Extract the (x, y) coordinate from the center of the cell holding the provided text.  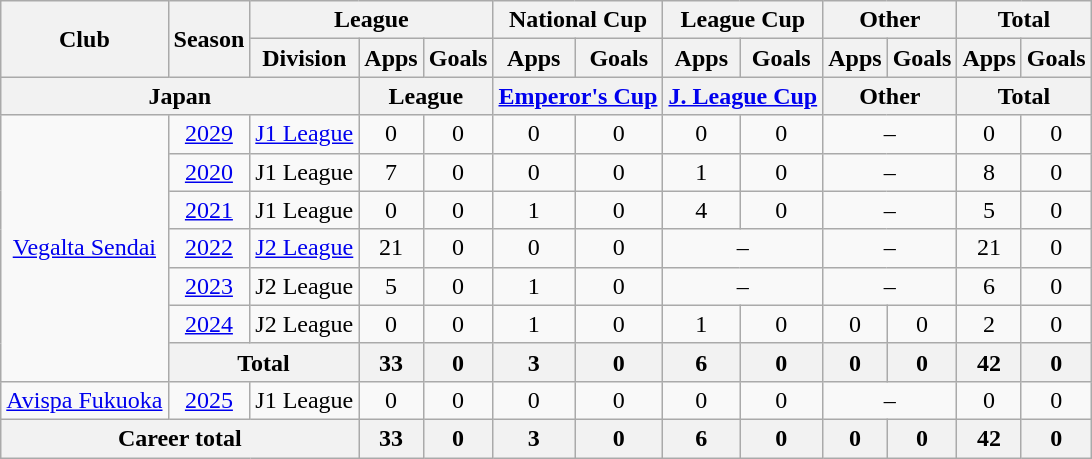
8 (989, 172)
Career total (180, 438)
2025 (209, 400)
2020 (209, 172)
2 (989, 324)
7 (391, 172)
Avispa Fukuoka (84, 400)
Season (209, 39)
League Cup (743, 20)
Vegalta Sendai (84, 248)
Japan (180, 96)
4 (702, 210)
Emperor's Cup (578, 96)
2024 (209, 324)
National Cup (578, 20)
2029 (209, 134)
2022 (209, 248)
2023 (209, 286)
J. League Cup (743, 96)
Division (304, 58)
2021 (209, 210)
Club (84, 39)
